Return (X, Y) of the center of cell containing provided text 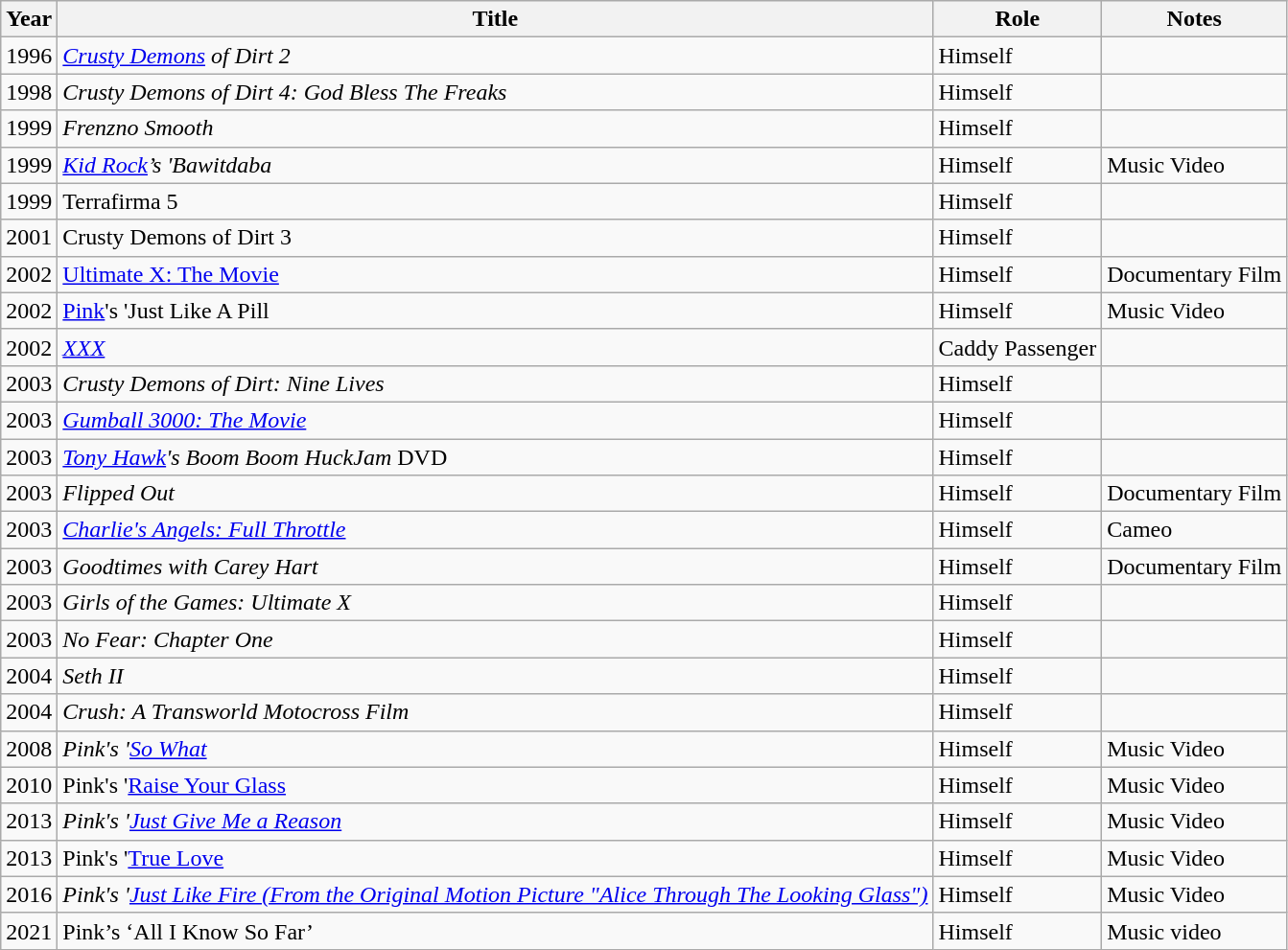
Caddy Passenger (1018, 347)
Role (1018, 19)
Charlie's Angels: Full Throttle (495, 530)
Cameo (1195, 530)
2008 (29, 749)
Ultimate X: The Movie (495, 274)
Tony Hawk's Boom Boom HuckJam DVD (495, 457)
Notes (1195, 19)
Terrafirma 5 (495, 201)
Frenzno Smooth (495, 128)
Pink's 'True Love (495, 858)
Pink's 'Just Like Fire (From the Original Motion Picture "Alice Through The Looking Glass") (495, 894)
2021 (29, 931)
Title (495, 19)
2016 (29, 894)
Crusty Demons of Dirt 3 (495, 238)
Pink's 'Just Like A Pill (495, 311)
Crusty Demons of Dirt 4: God Bless The Freaks (495, 92)
Pink's 'So What (495, 749)
XXX (495, 347)
2001 (29, 238)
Girls of the Games: Ultimate X (495, 603)
Pink's 'Just Give Me a Reason (495, 822)
Year (29, 19)
Gumball 3000: The Movie (495, 420)
Kid Rock’s 'Bawitdaba (495, 165)
1998 (29, 92)
Crush: A Transworld Motocross Film (495, 712)
Flipped Out (495, 494)
2010 (29, 785)
1996 (29, 56)
Crusty Demons of Dirt 2 (495, 56)
No Fear: Chapter One (495, 639)
Goodtimes with Carey Hart (495, 567)
Music video (1195, 931)
Seth II (495, 676)
Pink’s ‘All I Know So Far’ (495, 931)
Pink's 'Raise Your Glass (495, 785)
Crusty Demons of Dirt: Nine Lives (495, 383)
